From the cell containing the given text, extract its center point as [x, y] coordinate. 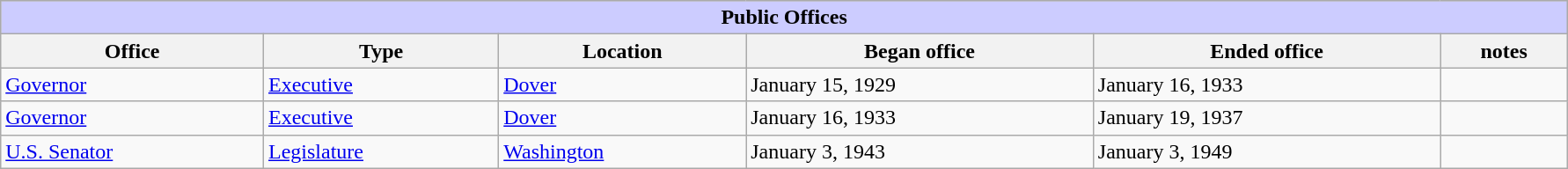
January 3, 1949 [1267, 151]
U.S. Senator [132, 151]
Legislature [382, 151]
January 19, 1937 [1267, 118]
Ended office [1267, 51]
Type [382, 51]
notes [1505, 51]
Office [132, 51]
January 15, 1929 [920, 84]
January 3, 1943 [920, 151]
Public Offices [785, 18]
Began office [920, 51]
Washington [623, 151]
Location [623, 51]
